Output the [x, y] coordinate of the center of the cell containing the given text.  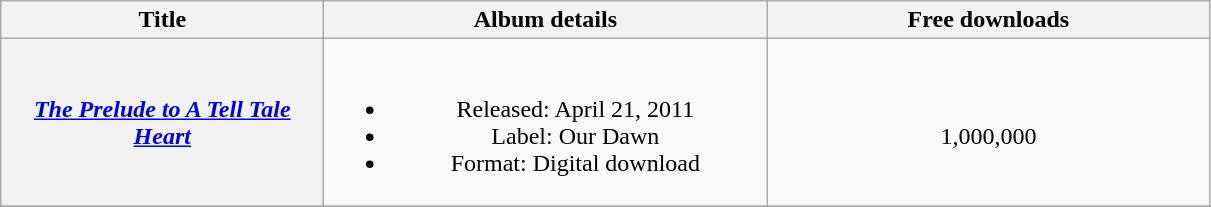
Free downloads [988, 20]
The Prelude to A Tell Tale Heart [162, 122]
Album details [546, 20]
Title [162, 20]
Released: April 21, 2011Label: Our DawnFormat: Digital download [546, 122]
1,000,000 [988, 122]
